Provide the [X, Y] coordinate of the cell's center where the given text is located.  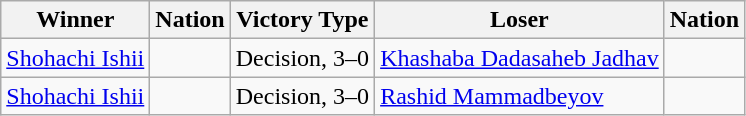
Rashid Mammadbeyov [520, 96]
Loser [520, 20]
Khashaba Dadasaheb Jadhav [520, 58]
Victory Type [302, 20]
Winner [76, 20]
